Provide the (x, y) coordinate of the cell's center where the given text is located.  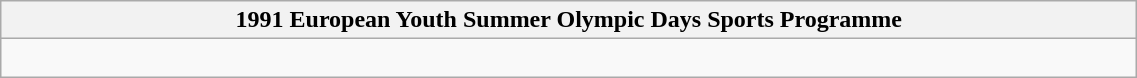
1991 European Youth Summer Olympic Days Sports Programme (569, 20)
